Capture the cell that displays the provided text and extract its (x, y) central coordinate. 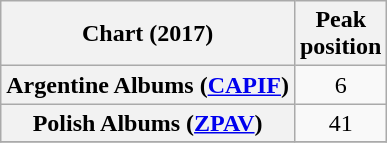
Argentine Albums (CAPIF) (148, 85)
Peakposition (340, 34)
6 (340, 85)
Chart (2017) (148, 34)
41 (340, 123)
Polish Albums (ZPAV) (148, 123)
